Capture the cell that displays the provided text and extract its (X, Y) central coordinate. 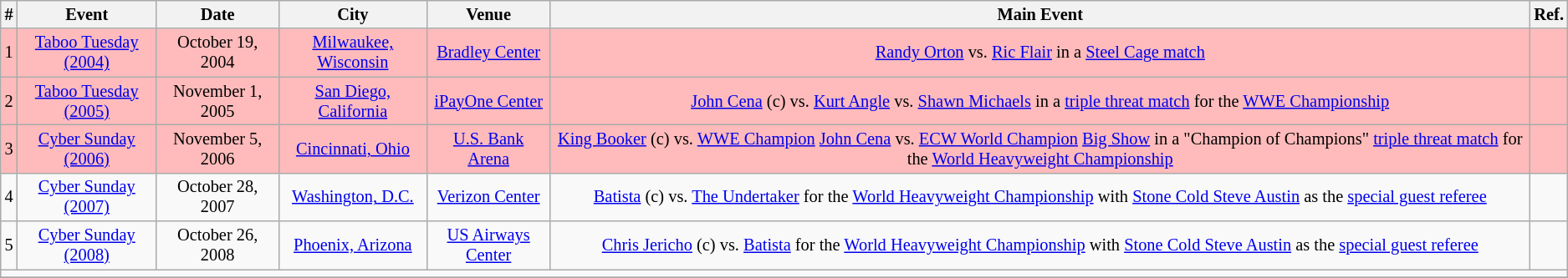
1 (9, 53)
Randy Orton vs. Ric Flair in a Steel Cage match (1040, 53)
4 (9, 197)
Verizon Center (488, 197)
US Airways Center (488, 245)
October 26, 2008 (217, 245)
# (9, 14)
October 19, 2004 (217, 53)
Cyber Sunday (2007) (87, 197)
5 (9, 245)
San Diego, California (353, 101)
Date (217, 14)
November 1, 2005 (217, 101)
Event (87, 14)
Cyber Sunday (2008) (87, 245)
Chris Jericho (c) vs. Batista for the World Heavyweight Championship with Stone Cold Steve Austin as the special guest referee (1040, 245)
Milwaukee, Wisconsin (353, 53)
City (353, 14)
Venue (488, 14)
Taboo Tuesday (2005) (87, 101)
John Cena (c) vs. Kurt Angle vs. Shawn Michaels in a triple threat match for the WWE Championship (1040, 101)
Cyber Sunday (2006) (87, 149)
Bradley Center (488, 53)
Washington, D.C. (353, 197)
Ref. (1549, 14)
Batista (c) vs. The Undertaker for the World Heavyweight Championship with Stone Cold Steve Austin as the special guest referee (1040, 197)
Main Event (1040, 14)
Phoenix, Arizona (353, 245)
U.S. Bank Arena (488, 149)
iPayOne Center (488, 101)
Taboo Tuesday (2004) (87, 53)
3 (9, 149)
October 28, 2007 (217, 197)
November 5, 2006 (217, 149)
2 (9, 101)
Cincinnati, Ohio (353, 149)
